Detect which cell encompasses the target text, then output its [X, Y] center coordinate. 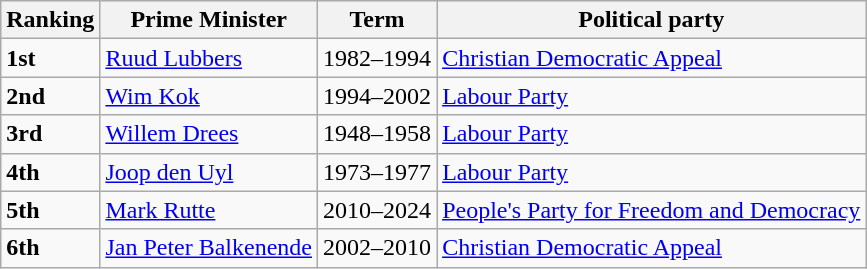
5th [50, 210]
1st [50, 58]
Willem Drees [209, 134]
Ruud Lubbers [209, 58]
Jan Peter Balkenende [209, 248]
1994–2002 [378, 96]
Prime Minister [209, 20]
Term [378, 20]
3rd [50, 134]
Joop den Uyl [209, 172]
Political party [652, 20]
2002–2010 [378, 248]
People's Party for Freedom and Democracy [652, 210]
Ranking [50, 20]
2010–2024 [378, 210]
6th [50, 248]
1973–1977 [378, 172]
1982–1994 [378, 58]
Mark Rutte [209, 210]
Wim Kok [209, 96]
1948–1958 [378, 134]
4th [50, 172]
2nd [50, 96]
